Extract the [x, y] coordinate from the center of the cell holding the provided text.  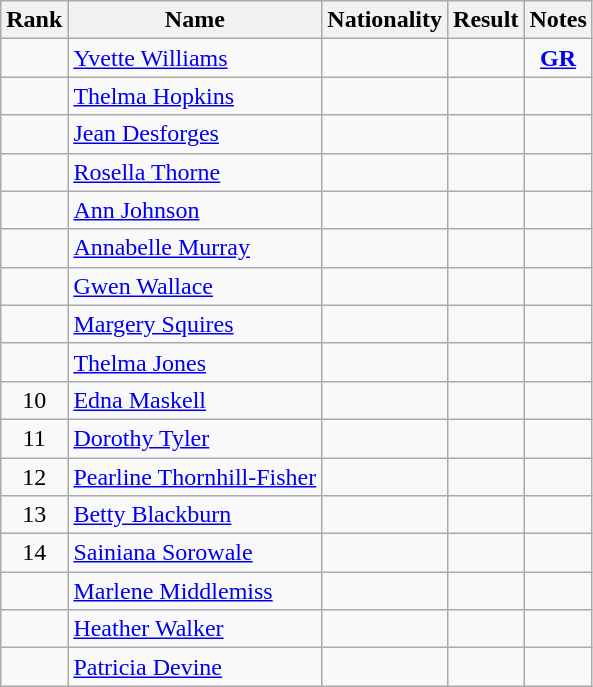
Gwen Wallace [195, 286]
Nationality [385, 20]
Annabelle Murray [195, 248]
Rosella Thorne [195, 172]
12 [34, 477]
Sainiana Sorowale [195, 553]
Margery Squires [195, 324]
14 [34, 553]
Patricia Devine [195, 667]
13 [34, 515]
Thelma Hopkins [195, 96]
11 [34, 438]
Thelma Jones [195, 362]
Marlene Middlemiss [195, 591]
Dorothy Tyler [195, 438]
Rank [34, 20]
Jean Desforges [195, 134]
GR [558, 58]
Betty Blackburn [195, 515]
Pearline Thornhill-Fisher [195, 477]
Notes [558, 20]
Name [195, 20]
Yvette Williams [195, 58]
Ann Johnson [195, 210]
Heather Walker [195, 629]
Result [486, 20]
10 [34, 400]
Edna Maskell [195, 400]
